For the text-containing cell, return its midpoint in (x, y) coordinate format. 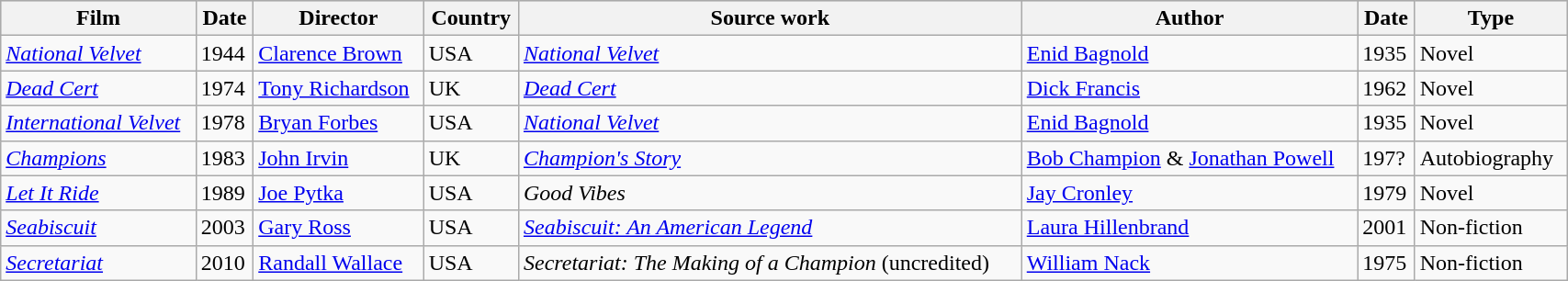
197? (1386, 158)
Autobiography (1490, 158)
1975 (1386, 263)
1962 (1386, 88)
2003 (224, 228)
Champions (99, 158)
1989 (224, 193)
Laura Hillenbrand (1190, 228)
Source work (770, 18)
2010 (224, 263)
Let It Ride (99, 193)
Jay Cronley (1190, 193)
Secretariat: The Making of a Champion (uncredited) (770, 263)
International Velvet (99, 123)
Randall Wallace (338, 263)
Type (1490, 18)
Good Vibes (770, 193)
Seabiscuit: An American Legend (770, 228)
Film (99, 18)
Tony Richardson (338, 88)
Joe Pytka (338, 193)
Author (1190, 18)
1978 (224, 123)
Secretariat (99, 263)
1979 (1386, 193)
Director (338, 18)
Dick Francis (1190, 88)
Seabiscuit (99, 228)
Bryan Forbes (338, 123)
John Irvin (338, 158)
1944 (224, 53)
Champion's Story (770, 158)
Clarence Brown (338, 53)
Gary Ross (338, 228)
Bob Champion & Jonathan Powell (1190, 158)
William Nack (1190, 263)
Country (470, 18)
1974 (224, 88)
2001 (1386, 228)
1983 (224, 158)
